Provide the [x, y] coordinate of the cell's center where the given text is located.  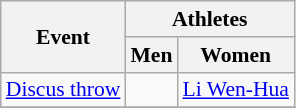
Li Wen-Hua [236, 90]
Women [236, 55]
Men [151, 55]
Athletes [210, 19]
Event [64, 36]
Discus throw [64, 90]
